Scan for the cell matching the given text and deliver its [x, y] coordinate at center. 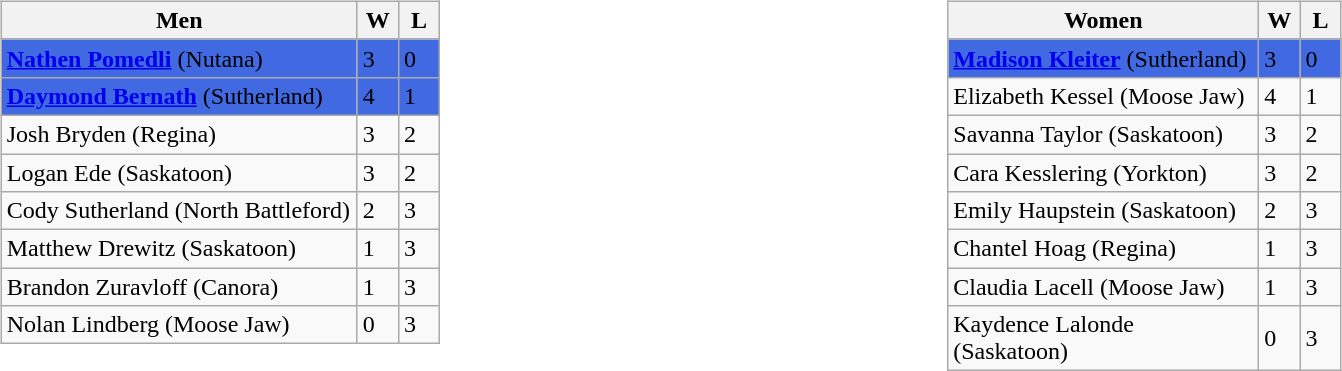
Elizabeth Kessel (Moose Jaw) [1104, 96]
Nolan Lindberg (Moose Jaw) [179, 325]
Logan Ede (Saskatoon) [179, 173]
Madison Kleiter (Sutherland) [1104, 58]
Josh Bryden (Regina) [179, 134]
Chantel Hoag (Regina) [1104, 249]
Claudia Lacell (Moose Jaw) [1104, 287]
Savanna Taylor (Saskatoon) [1104, 134]
Cara Kesslering (Yorkton) [1104, 173]
Men [179, 20]
Kaydence Lalonde (Saskatoon) [1104, 338]
Matthew Drewitz (Saskatoon) [179, 249]
Women [1104, 20]
Emily Haupstein (Saskatoon) [1104, 211]
Cody Sutherland (North Battleford) [179, 211]
Nathen Pomedli (Nutana) [179, 58]
Daymond Bernath (Sutherland) [179, 96]
Brandon Zuravloff (Canora) [179, 287]
